Capture the cell that displays the provided text and extract its (x, y) central coordinate. 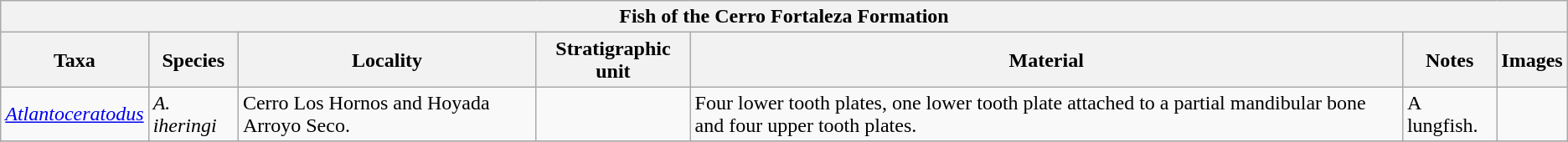
Fish of the Cerro Fortaleza Formation (784, 17)
Taxa (75, 60)
Images (1532, 60)
Four lower tooth plates, one lower tooth plate attached to a partial mandibular bone and four upper tooth plates. (1046, 114)
Material (1046, 60)
A lungfish. (1449, 114)
Atlantoceratodus (75, 114)
Locality (387, 60)
Species (193, 60)
Stratigraphic unit (613, 60)
Notes (1449, 60)
Cerro Los Hornos and Hoyada Arroyo Seco. (387, 114)
A. iheringi (193, 114)
